Search for the cell housing the specified text and yield its [X, Y] center coordinate. 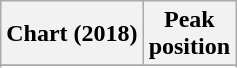
Chart (2018) [72, 34]
Peakposition [189, 34]
